For the text-containing cell, return its midpoint in (X, Y) coordinate format. 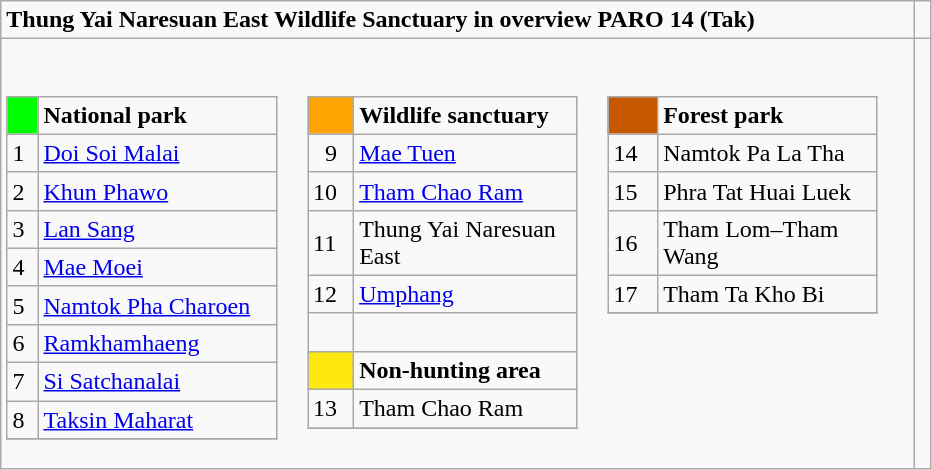
2 (22, 191)
Wildlife sanctuary (466, 115)
3 (22, 229)
13 (331, 409)
Mae Moei (157, 267)
Doi Soi Malai (157, 153)
17 (633, 294)
8 (22, 420)
14 (633, 153)
Tham Ta Kho Bi (768, 294)
Namtok Pha Charoen (157, 305)
Ramkhamhaeng (157, 343)
10 (331, 191)
9 (331, 153)
7 (22, 382)
Taksin Maharat (157, 420)
15 (633, 191)
Thung Yai Naresuan East (466, 242)
Phra Tat Huai Luek (768, 191)
Thung Yai Naresuan East Wildlife Sanctuary in overview PARO 14 (Tak) (458, 20)
Namtok Pa La Tha (768, 153)
National park (157, 115)
5 (22, 305)
Non-hunting area (466, 370)
4 (22, 267)
Forest park (768, 115)
11 (331, 242)
Tham Lom–Tham Wang (768, 242)
6 (22, 343)
1 (22, 153)
Si Satchanalai (157, 382)
Mae Tuen (466, 153)
12 (331, 294)
Lan Sang (157, 229)
Umphang (466, 294)
16 (633, 242)
Khun Phawo (157, 191)
